Capture the cell that displays the provided text and extract its (X, Y) central coordinate. 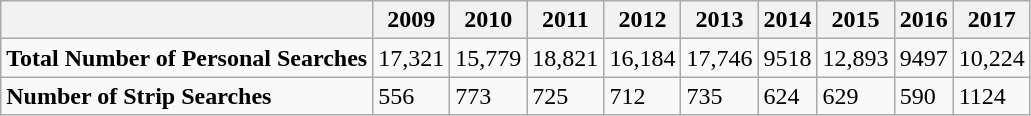
2011 (566, 20)
2016 (924, 20)
16,184 (642, 58)
556 (412, 96)
2014 (788, 20)
Number of Strip Searches (187, 96)
2013 (720, 20)
629 (856, 96)
1124 (992, 96)
9518 (788, 58)
725 (566, 96)
2010 (488, 20)
Total Number of Personal Searches (187, 58)
12,893 (856, 58)
2015 (856, 20)
2009 (412, 20)
18,821 (566, 58)
2012 (642, 20)
712 (642, 96)
735 (720, 96)
590 (924, 96)
624 (788, 96)
9497 (924, 58)
2017 (992, 20)
17,321 (412, 58)
17,746 (720, 58)
10,224 (992, 58)
15,779 (488, 58)
773 (488, 96)
